Scan for the cell matching the given text and deliver its (X, Y) coordinate at center. 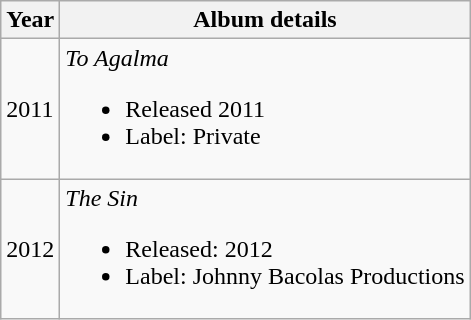
To AgalmaReleased 2011Label: Private (265, 109)
Album details (265, 20)
The SinReleased: 2012Label: Johnny Bacolas Productions (265, 249)
Year (30, 20)
2012 (30, 249)
2011 (30, 109)
